Locate the cell with the specified text and output its [x, y] center coordinate. 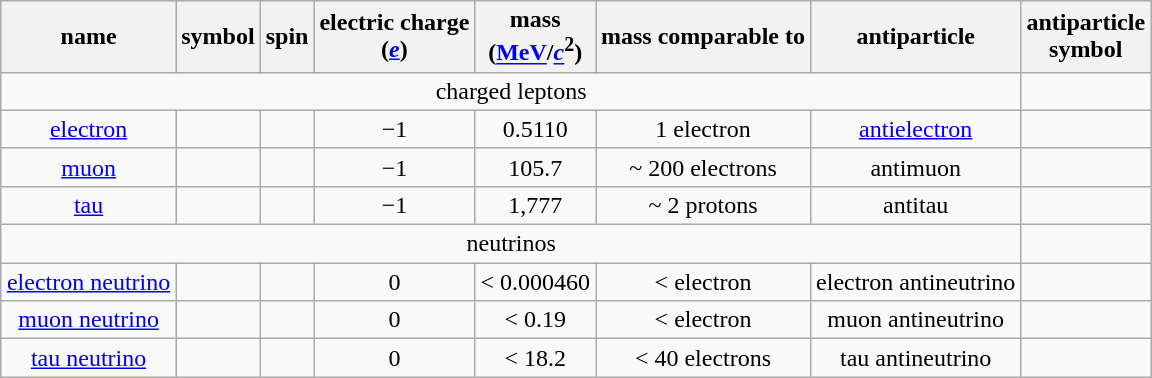
1,777 [536, 205]
electron [88, 129]
antielectron [916, 129]
neutrinos [510, 244]
name [88, 37]
antitau [916, 205]
antimuon [916, 167]
symbol [218, 37]
0.5110 [536, 129]
muon neutrino [88, 320]
mass comparable to [704, 37]
105.7 [536, 167]
< 18.2 [536, 358]
< 40 electrons [704, 358]
muon antineutrino [916, 320]
electron neutrino [88, 282]
tau antineutrino [916, 358]
antiparticle [916, 37]
< 0.19 [536, 320]
charged leptons [510, 91]
muon [88, 167]
antiparticlesymbol [1086, 37]
electric charge(e) [394, 37]
~ 200 electrons [704, 167]
< 0.000460 [536, 282]
tau neutrino [88, 358]
mass(MeV/c2) [536, 37]
1 electron [704, 129]
spin [287, 37]
electron antineutrino [916, 282]
~ 2 protons [704, 205]
tau [88, 205]
